Find where the given text appears and provide that cell's center as [x, y] coordinate. 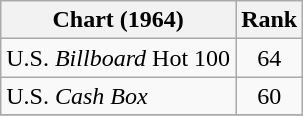
U.S. Billboard Hot 100 [118, 58]
Rank [270, 20]
60 [270, 96]
64 [270, 58]
U.S. Cash Box [118, 96]
Chart (1964) [118, 20]
